Output the (x, y) coordinate of the center of the cell containing the given text.  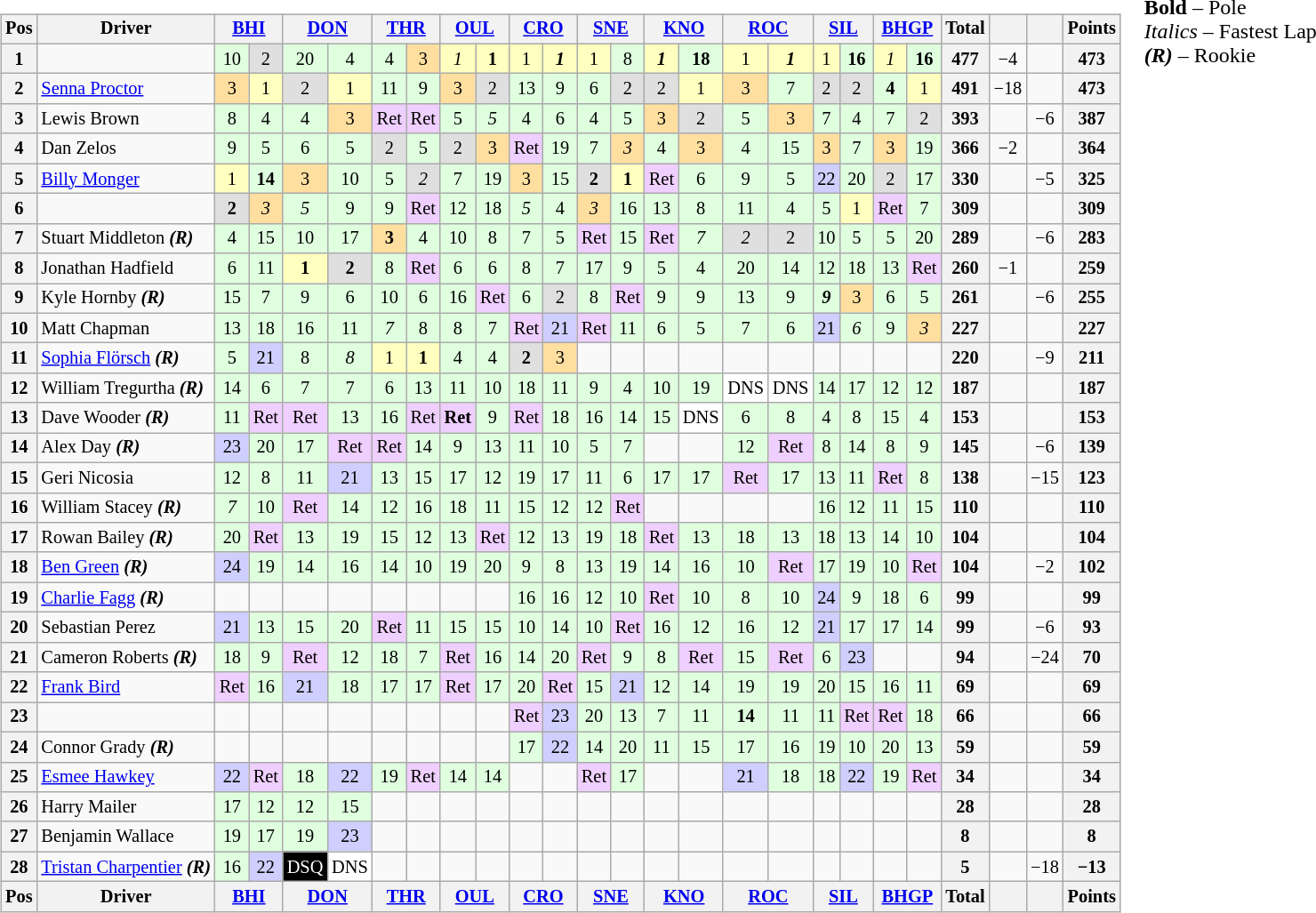
−4 (1008, 59)
Jonathan Hadfield (125, 268)
Sophia Flörsch (R) (125, 358)
289 (965, 238)
Harry Mailer (125, 807)
Tristan Charpentier (R) (125, 867)
255 (1092, 299)
DSQ (305, 867)
94 (965, 657)
Sebastian Perez (125, 628)
123 (1092, 477)
325 (1092, 179)
Kyle Hornby (R) (125, 299)
William Stacey (R) (125, 508)
−13 (1092, 867)
477 (965, 59)
−1 (1008, 268)
William Tregurtha (R) (125, 388)
Matt Chapman (125, 328)
Stuart Middleton (R) (125, 238)
393 (965, 119)
26 (19, 807)
330 (965, 179)
Benjamin Wallace (125, 837)
−5 (1045, 179)
Billy Monger (125, 179)
25 (19, 777)
259 (1092, 268)
−24 (1045, 657)
139 (1092, 448)
138 (965, 477)
211 (1092, 358)
Charlie Fagg (R) (125, 597)
491 (965, 89)
Ben Green (R) (125, 567)
Frank Bird (125, 687)
Dave Wooder (R) (125, 418)
Esmee Hawkey (125, 777)
93 (1092, 628)
Alex Day (R) (125, 448)
260 (965, 268)
Connor Grady (R) (125, 747)
366 (965, 148)
Senna Proctor (125, 89)
220 (965, 358)
27 (19, 837)
145 (965, 448)
70 (1092, 657)
−9 (1045, 358)
Rowan Bailey (R) (125, 538)
Dan Zelos (125, 148)
Cameron Roberts (R) (125, 657)
283 (1092, 238)
Geri Nicosia (125, 477)
102 (1092, 567)
Lewis Brown (125, 119)
364 (1092, 148)
−15 (1045, 477)
387 (1092, 119)
261 (965, 299)
